Detect which cell encompasses the target text, then output its [X, Y] center coordinate. 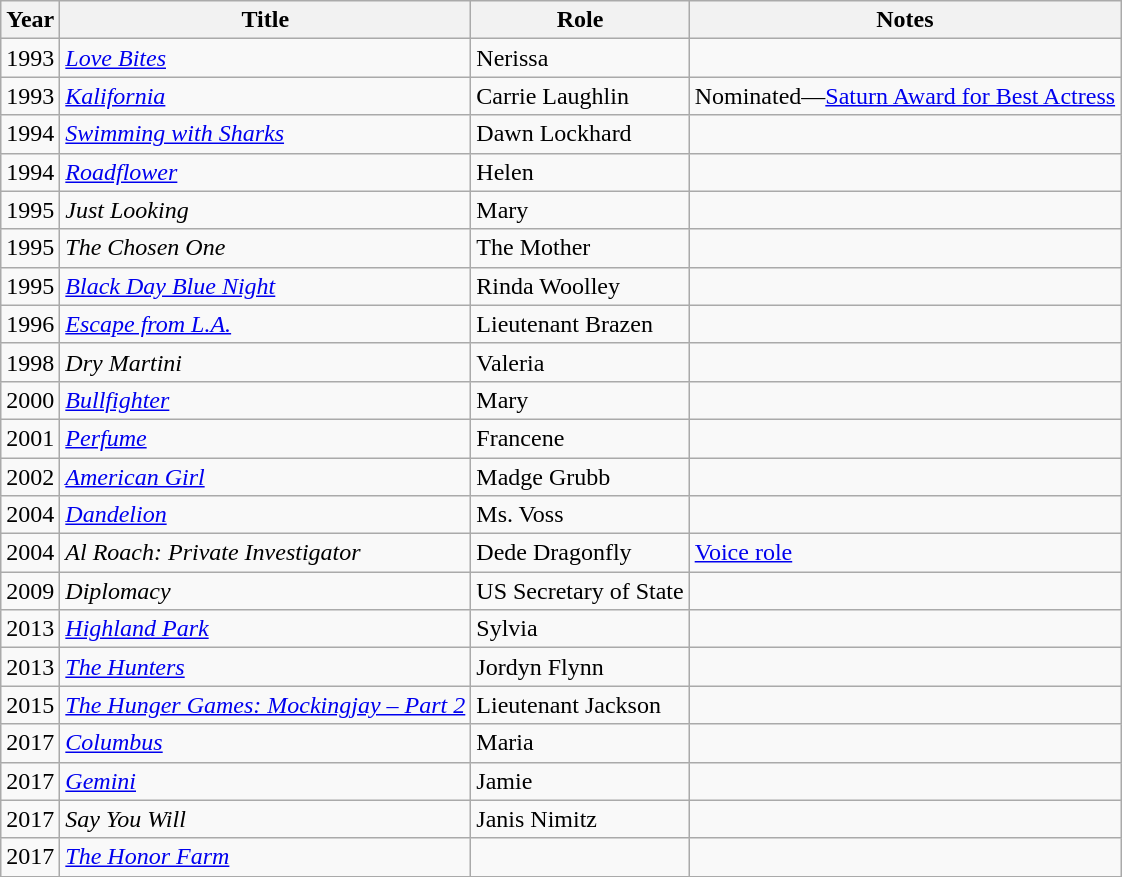
The Chosen One [266, 248]
Title [266, 20]
Lieutenant Jackson [580, 705]
Dandelion [266, 515]
Al Roach: Private Investigator [266, 553]
Helen [580, 172]
Sylvia [580, 629]
2000 [30, 400]
The Hunters [266, 667]
Kalifornia [266, 96]
Dawn Lockhard [580, 134]
Voice role [904, 553]
2015 [30, 705]
Valeria [580, 362]
Ms. Voss [580, 515]
Just Looking [266, 210]
2009 [30, 591]
1996 [30, 324]
Say You Will [266, 819]
Role [580, 20]
Dry Martini [266, 362]
Lieutenant Brazen [580, 324]
Carrie Laughlin [580, 96]
Gemini [266, 781]
Rinda Woolley [580, 286]
Black Day Blue Night [266, 286]
Perfume [266, 438]
The Mother [580, 248]
Nerissa [580, 58]
Diplomacy [266, 591]
The Hunger Games: Mockingjay – Part 2 [266, 705]
Bullfighter [266, 400]
Dede Dragonfly [580, 553]
Jordyn Flynn [580, 667]
Roadflower [266, 172]
American Girl [266, 477]
US Secretary of State [580, 591]
Francene [580, 438]
Love Bites [266, 58]
1998 [30, 362]
Columbus [266, 743]
Madge Grubb [580, 477]
2002 [30, 477]
Year [30, 20]
Nominated—Saturn Award for Best Actress [904, 96]
Janis Nimitz [580, 819]
The Honor Farm [266, 857]
Notes [904, 20]
Maria [580, 743]
Jamie [580, 781]
2001 [30, 438]
Escape from L.A. [266, 324]
Swimming with Sharks [266, 134]
Highland Park [266, 629]
